Extract the (X, Y) coordinate from the center of the cell holding the provided text.  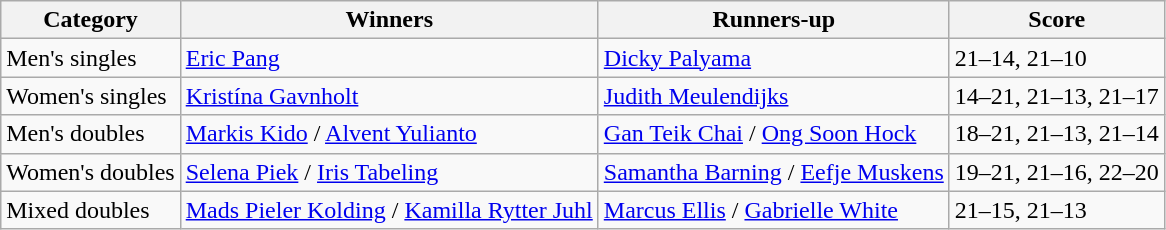
Gan Teik Chai / Ong Soon Hock (774, 134)
18–21, 21–13, 21–14 (1056, 134)
Winners (389, 20)
Samantha Barning / Eefje Muskens (774, 172)
19–21, 21–16, 22–20 (1056, 172)
Score (1056, 20)
Men's singles (90, 58)
Women's doubles (90, 172)
Eric Pang (389, 58)
Kristína Gavnholt (389, 96)
14–21, 21–13, 21–17 (1056, 96)
Dicky Palyama (774, 58)
Men's doubles (90, 134)
Women's singles (90, 96)
Mixed doubles (90, 210)
21–14, 21–10 (1056, 58)
21–15, 21–13 (1056, 210)
Runners-up (774, 20)
Selena Piek / Iris Tabeling (389, 172)
Markis Kido / Alvent Yulianto (389, 134)
Marcus Ellis / Gabrielle White (774, 210)
Judith Meulendijks (774, 96)
Mads Pieler Kolding / Kamilla Rytter Juhl (389, 210)
Category (90, 20)
